Detect which cell encompasses the target text, then output its [x, y] center coordinate. 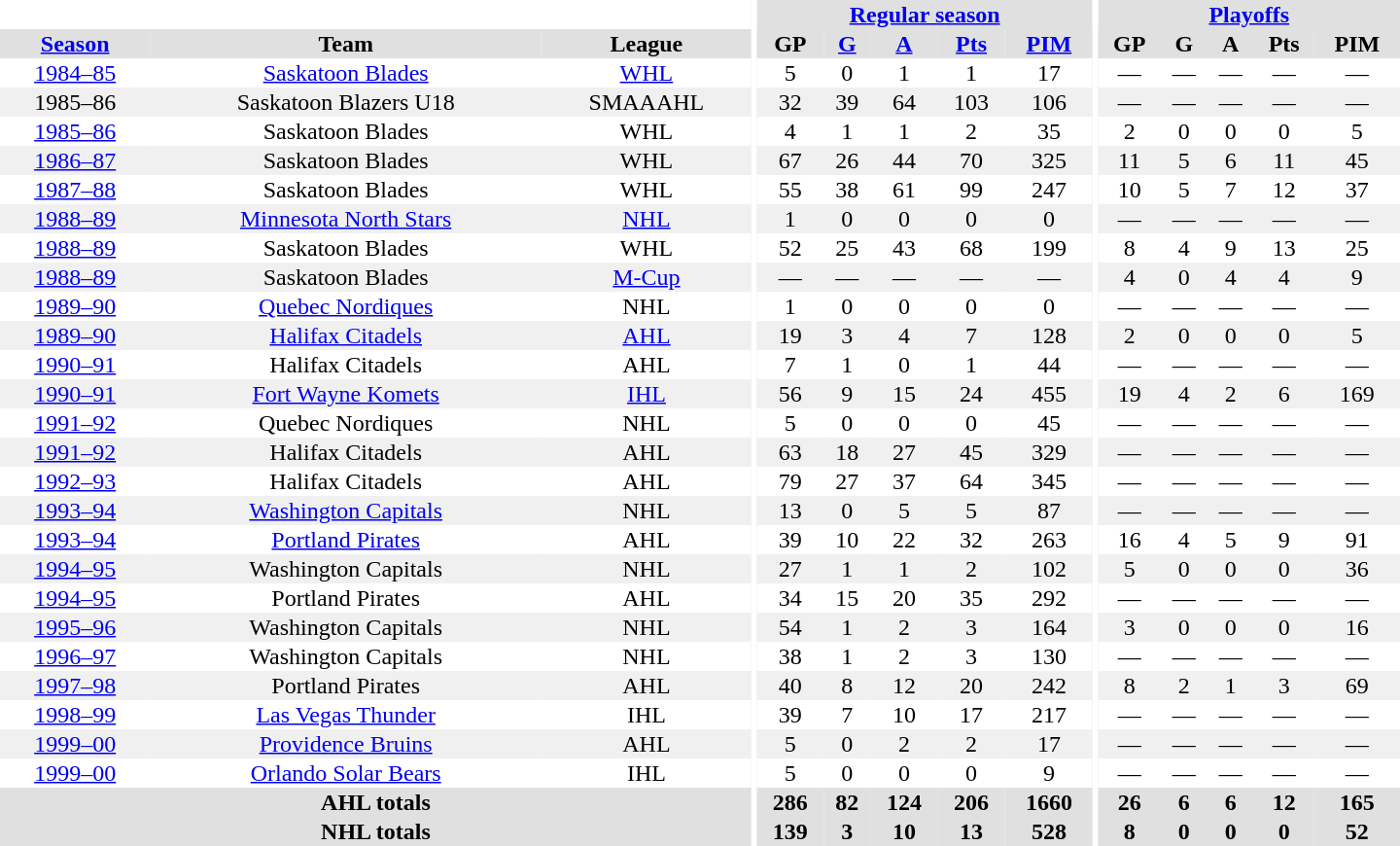
455 [1049, 394]
124 [904, 802]
69 [1357, 686]
206 [970, 802]
40 [789, 686]
36 [1357, 569]
242 [1049, 686]
1998–99 [75, 715]
34 [789, 598]
M-Cup [647, 277]
345 [1049, 481]
91 [1357, 540]
63 [789, 452]
1992–93 [75, 481]
43 [904, 248]
263 [1049, 540]
22 [904, 540]
SMAAAHL [647, 102]
82 [847, 802]
1997–98 [75, 686]
87 [1049, 511]
68 [970, 248]
1996–97 [75, 656]
292 [1049, 598]
103 [970, 102]
217 [1049, 715]
164 [1049, 627]
Team [346, 44]
Playoffs [1248, 15]
199 [1049, 248]
329 [1049, 452]
24 [970, 394]
Providence Bruins [346, 744]
528 [1049, 831]
56 [789, 394]
99 [970, 190]
League [647, 44]
102 [1049, 569]
Orlando Solar Bears [346, 773]
247 [1049, 190]
NHL totals [375, 831]
325 [1049, 160]
Saskatoon Blazers U18 [346, 102]
61 [904, 190]
AHL totals [375, 802]
Minnesota North Stars [346, 219]
Fort Wayne Komets [346, 394]
Regular season [925, 15]
169 [1357, 394]
1986–87 [75, 160]
67 [789, 160]
106 [1049, 102]
139 [789, 831]
18 [847, 452]
55 [789, 190]
130 [1049, 656]
165 [1357, 802]
70 [970, 160]
54 [789, 627]
286 [789, 802]
Season [75, 44]
79 [789, 481]
1984–85 [75, 73]
1987–88 [75, 190]
128 [1049, 335]
1660 [1049, 802]
Las Vegas Thunder [346, 715]
1995–96 [75, 627]
